Provide the (X, Y) coordinate of the cell's center where the given text is located.  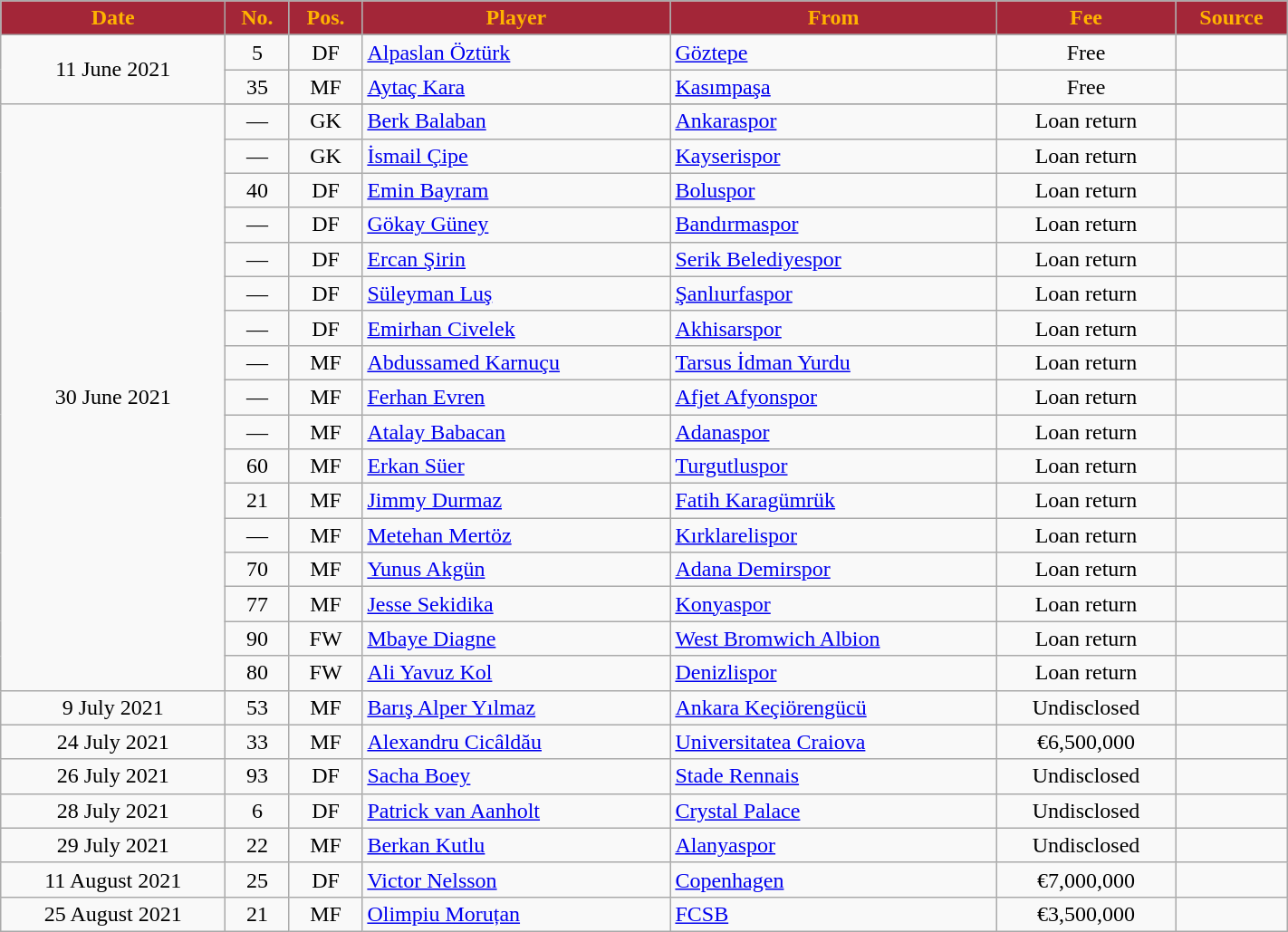
40 (257, 190)
93 (257, 776)
9 July 2021 (113, 707)
Jesse Sekidika (516, 604)
60 (257, 466)
€3,500,000 (1085, 914)
Ercan Şirin (516, 259)
€7,000,000 (1085, 879)
90 (257, 639)
No. (257, 18)
11 August 2021 (113, 879)
Copenhagen (833, 879)
Ferhan Evren (516, 397)
Gökay Güney (516, 225)
Source (1232, 18)
Şanlıurfaspor (833, 293)
Jimmy Durmaz (516, 501)
Berkan Kutlu (516, 845)
Alanyaspor (833, 845)
Boluspor (833, 190)
Konyaspor (833, 604)
Date (113, 18)
Yunus Akgün (516, 570)
Universitatea Craiova (833, 742)
Adana Demirspor (833, 570)
Kasımpaşa (833, 87)
28 July 2021 (113, 811)
Barış Alper Yılmaz (516, 707)
Patrick van Aanholt (516, 811)
Kayserispor (833, 156)
25 (257, 879)
Victor Nelsson (516, 879)
Pos. (326, 18)
Stade Rennais (833, 776)
Süleyman Luş (516, 293)
Emin Bayram (516, 190)
Ali Yavuz Kol (516, 673)
İsmail Çipe (516, 156)
Alexandru Cicâldău (516, 742)
€6,500,000 (1085, 742)
From (833, 18)
Adanaspor (833, 432)
Denizlispor (833, 673)
Bandırmaspor (833, 225)
Akhisarspor (833, 328)
6 (257, 811)
Atalay Babacan (516, 432)
26 July 2021 (113, 776)
Aytaç Kara (516, 87)
Olimpiu Moruțan (516, 914)
FCSB (833, 914)
West Bromwich Albion (833, 639)
Fatih Karagümrük (833, 501)
Emirhan Civelek (516, 328)
Turgutluspor (833, 466)
29 July 2021 (113, 845)
Afjet Afyonspor (833, 397)
70 (257, 570)
Metehan Mertöz (516, 535)
22 (257, 845)
Ankaraspor (833, 121)
Erkan Süer (516, 466)
Player (516, 18)
5 (257, 53)
Ankara Keçiörengücü (833, 707)
33 (257, 742)
30 June 2021 (113, 397)
Abdussamed Karnuçu (516, 362)
35 (257, 87)
11 June 2021 (113, 70)
Serik Belediyespor (833, 259)
Berk Balaban (516, 121)
24 July 2021 (113, 742)
Sacha Boey (516, 776)
25 August 2021 (113, 914)
Fee (1085, 18)
Mbaye Diagne (516, 639)
53 (257, 707)
Kırklarelispor (833, 535)
77 (257, 604)
Tarsus İdman Yurdu (833, 362)
Crystal Palace (833, 811)
Göztepe (833, 53)
80 (257, 673)
Alpaslan Öztürk (516, 53)
